Identify which cell holds the provided text, then report its (X, Y) central coordinate. 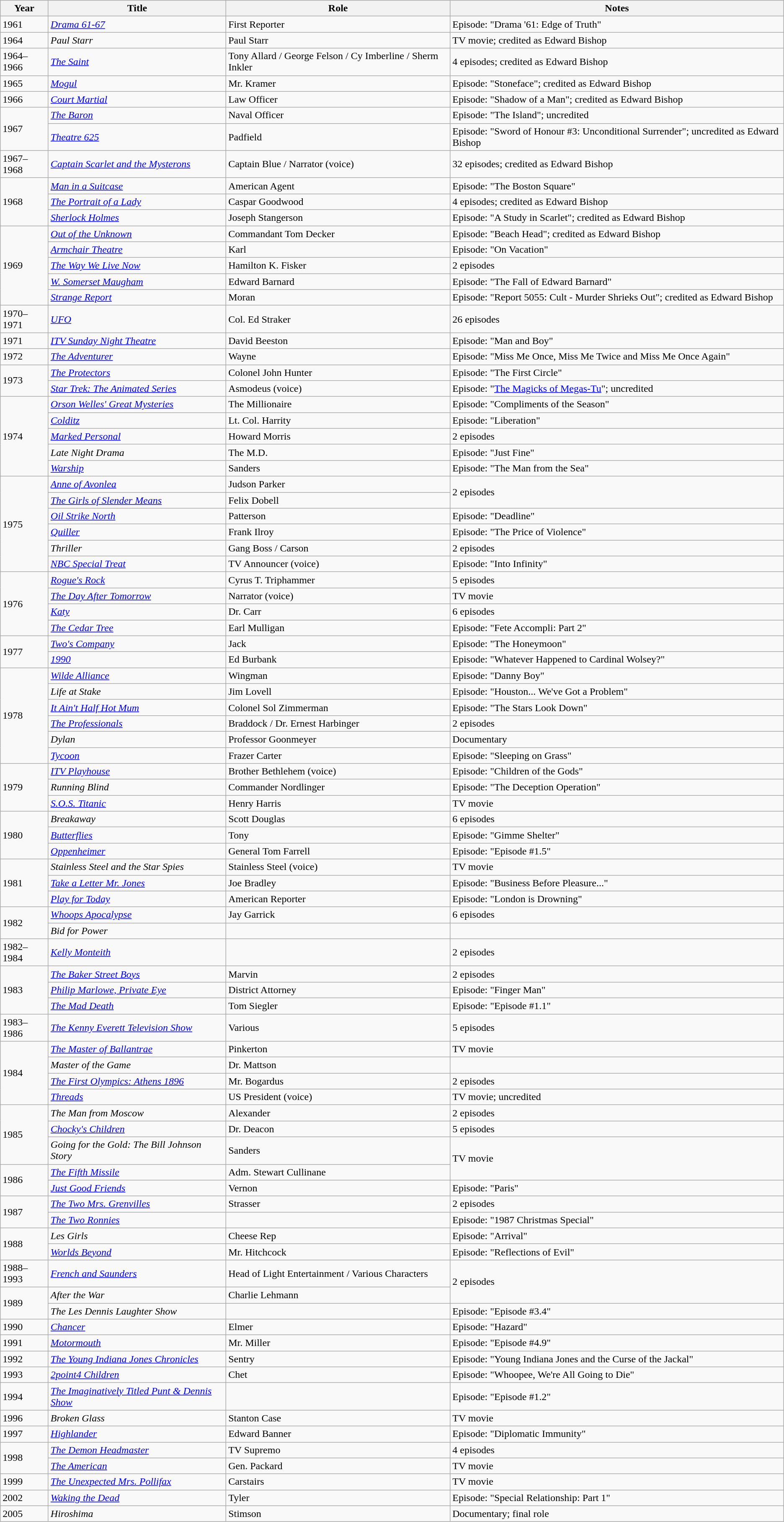
Waking the Dead (137, 1498)
Episode: "Arrival" (617, 1236)
Episode: "A Study in Scarlet"; credited as Edward Bishop (617, 217)
Adm. Stewart Cullinane (338, 1172)
Two's Company (137, 644)
Episode: "Houston... We've Got a Problem" (617, 691)
Chet (338, 1375)
The Master of Ballantrae (137, 1049)
Head of Light Entertainment / Various Characters (338, 1273)
Out of the Unknown (137, 233)
Frank Ilroy (338, 532)
Katy (137, 612)
Brother Bethlehem (voice) (338, 771)
1969 (24, 265)
Commander Nordlinger (338, 787)
Episode: "Sword of Honour #3: Unconditional Surrender"; uncredited as Edward Bishop (617, 137)
Professor Goonmeyer (338, 739)
Mogul (137, 83)
Oil Strike North (137, 516)
Episode: "Episode #1.2" (617, 1396)
Jim Lovell (338, 691)
Felix Dobell (338, 500)
Asmodeus (voice) (338, 388)
1974 (24, 436)
1978 (24, 715)
Tycoon (137, 756)
Take a Letter Mr. Jones (137, 883)
The Millionaire (338, 404)
Stimson (338, 1514)
Orson Welles' Great Mysteries (137, 404)
Broken Glass (137, 1418)
Episode: "Report 5055: Cult - Murder Shrieks Out"; credited as Edward Bishop (617, 298)
The Demon Headmaster (137, 1450)
Wilde Alliance (137, 676)
French and Saunders (137, 1273)
Motormouth (137, 1343)
The Girls of Slender Means (137, 500)
Episode: "Sleeping on Grass" (617, 756)
Charlie Lehmann (338, 1295)
1967 (24, 129)
Episode: "Children of the Gods" (617, 771)
Henry Harris (338, 803)
1973 (24, 380)
W. Somerset Maugham (137, 282)
Wayne (338, 357)
Dr. Deacon (338, 1129)
Patterson (338, 516)
Episode: "Fete Accompli: Part 2" (617, 628)
The Imaginatively Titled Punt & Dennis Show (137, 1396)
Frazer Carter (338, 756)
Episode: "Episode #1.5" (617, 851)
1982–1984 (24, 952)
Highlander (137, 1434)
TV Announcer (voice) (338, 564)
Episode: "The Stars Look Down" (617, 707)
Episode: "Man and Boy" (617, 341)
1997 (24, 1434)
1965 (24, 83)
Episode: "Drama '61: Edge of Truth" (617, 24)
Going for the Gold: The Bill Johnson Story (137, 1151)
Wingman (338, 676)
1964–1966 (24, 62)
Late Night Drama (137, 452)
Elmer (338, 1327)
Tyler (338, 1498)
Scott Douglas (338, 819)
Stanton Case (338, 1418)
Marvin (338, 974)
1970–1971 (24, 319)
The First Olympics: Athens 1896 (137, 1081)
Chancer (137, 1327)
Court Martial (137, 99)
Hiroshima (137, 1514)
Just Good Friends (137, 1188)
Episode: "Gimme Shelter" (617, 835)
Episode: "The Fall of Edward Barnard" (617, 282)
Mr. Miller (338, 1343)
1989 (24, 1303)
Episode: "Into Infinity" (617, 564)
26 episodes (617, 319)
The Adventurer (137, 357)
Sherlock Holmes (137, 217)
Commandant Tom Decker (338, 233)
Notes (617, 8)
Episode: "Reflections of Evil" (617, 1252)
Episode: "Danny Boy" (617, 676)
Moran (338, 298)
Cheese Rep (338, 1236)
Episode: "Miss Me Once, Miss Me Twice and Miss Me Once Again" (617, 357)
Episode: "The Island"; uncredited (617, 115)
Episode: "Deadline" (617, 516)
Oppenheimer (137, 851)
Dr. Carr (338, 612)
32 episodes; credited as Edward Bishop (617, 164)
Thriller (137, 548)
The Two Ronnies (137, 1220)
Dylan (137, 739)
1982 (24, 923)
1983–1986 (24, 1028)
Episode: "Business Before Pleasure..." (617, 883)
1971 (24, 341)
Colonel Sol Zimmerman (338, 707)
1994 (24, 1396)
After the War (137, 1295)
Documentary (617, 739)
Quiller (137, 532)
Episode: "The Price of Violence" (617, 532)
The Baker Street Boys (137, 974)
Armchair Theatre (137, 250)
Episode: "London is Drowning" (617, 899)
Mr. Hitchcock (338, 1252)
1972 (24, 357)
The Professionals (137, 723)
Episode: "The Man from the Sea" (617, 468)
Narrator (voice) (338, 596)
Episode: "Whoopee, We're All Going to Die" (617, 1375)
Star Trek: The Animated Series (137, 388)
The Two Mrs. Grenvilles (137, 1204)
Episode: "On Vacation" (617, 250)
Gen. Packard (338, 1466)
The Young Indiana Jones Chronicles (137, 1359)
Les Girls (137, 1236)
Captain Scarlet and the Mysterons (137, 164)
1981 (24, 883)
Col. Ed Straker (338, 319)
Theatre 625 (137, 137)
NBC Special Treat (137, 564)
Episode: "Beach Head"; credited as Edward Bishop (617, 233)
TV movie; credited as Edward Bishop (617, 40)
The American (137, 1466)
Kelly Monteith (137, 952)
Episode: "Episode #3.4" (617, 1311)
The Baron (137, 115)
The Mad Death (137, 1006)
Whoops Apocalypse (137, 915)
Vernon (338, 1188)
First Reporter (338, 24)
1998 (24, 1458)
Padfield (338, 137)
Carstairs (338, 1482)
District Attorney (338, 990)
1991 (24, 1343)
Braddock / Dr. Ernest Harbinger (338, 723)
It Ain't Half Hot Mum (137, 707)
Episode: "Special Relationship: Part 1" (617, 1498)
Ed Burbank (338, 660)
Tony (338, 835)
ITV Sunday Night Theatre (137, 341)
Bid for Power (137, 931)
Anne of Avonlea (137, 484)
Karl (338, 250)
1985 (24, 1135)
Hamilton K. Fisker (338, 266)
TV movie; uncredited (617, 1097)
Episode: "Paris" (617, 1188)
American Reporter (338, 899)
Episode: "1987 Christmas Special" (617, 1220)
Title (137, 8)
Earl Mulligan (338, 628)
Episode: "Shadow of a Man"; credited as Edward Bishop (617, 99)
1983 (24, 990)
1988 (24, 1244)
Episode: "The Deception Operation" (617, 787)
The M.D. (338, 452)
1977 (24, 652)
Man in a Suitcase (137, 186)
Strange Report (137, 298)
1979 (24, 787)
1987 (24, 1212)
Episode: "Finger Man" (617, 990)
Jay Garrick (338, 915)
Life at Stake (137, 691)
TV Supremo (338, 1450)
The Portrait of a Lady (137, 202)
Marked Personal (137, 436)
Cyrus T. Triphammer (338, 580)
Year (24, 8)
Master of the Game (137, 1065)
American Agent (338, 186)
Philip Marlowe, Private Eye (137, 990)
1966 (24, 99)
Edward Banner (338, 1434)
Episode: "Episode #4.9" (617, 1343)
Lt. Col. Harrity (338, 420)
Caspar Goodwood (338, 202)
1984 (24, 1073)
1964 (24, 40)
Episode: "Just Fine" (617, 452)
1976 (24, 604)
Episode: "The Boston Square" (617, 186)
US President (voice) (338, 1097)
Role (338, 8)
The Cedar Tree (137, 628)
Joe Bradley (338, 883)
Episode: "Liberation" (617, 420)
The Protectors (137, 373)
Documentary; final role (617, 1514)
Alexander (338, 1113)
Law Officer (338, 99)
1986 (24, 1180)
Jack (338, 644)
Colonel John Hunter (338, 373)
The Kenny Everett Television Show (137, 1028)
1993 (24, 1375)
Episode: "Episode #1.1" (617, 1006)
Episode: "Whatever Happened to Cardinal Wolsey?" (617, 660)
2005 (24, 1514)
Play for Today (137, 899)
Gang Boss / Carson (338, 548)
Tom Siegler (338, 1006)
The Day After Tomorrow (137, 596)
Pinkerton (338, 1049)
Running Blind (137, 787)
1980 (24, 835)
1996 (24, 1418)
Edward Barnard (338, 282)
1975 (24, 524)
1967–1968 (24, 164)
The Fifth Missile (137, 1172)
Episode: "Diplomatic Immunity" (617, 1434)
Mr. Kramer (338, 83)
1968 (24, 202)
Chocky's Children (137, 1129)
The Les Dennis Laughter Show (137, 1311)
Episode: "The First Circle" (617, 373)
Sentry (338, 1359)
The Way We Live Now (137, 266)
Dr. Mattson (338, 1065)
Episode: "Young Indiana Jones and the Curse of the Jackal" (617, 1359)
Stainless Steel (voice) (338, 867)
Episode: "Stoneface"; credited as Edward Bishop (617, 83)
1961 (24, 24)
Howard Morris (338, 436)
Breakaway (137, 819)
UFO (137, 319)
Episode: "The Magicks of Megas-Tu"; uncredited (617, 388)
Butterflies (137, 835)
4 episodes (617, 1450)
The Saint (137, 62)
ITV Playhouse (137, 771)
Captain Blue / Narrator (voice) (338, 164)
Drama 61-67 (137, 24)
1988–1993 (24, 1273)
Various (338, 1028)
S.O.S. Titanic (137, 803)
2point4 Children (137, 1375)
The Man from Moscow (137, 1113)
1992 (24, 1359)
2002 (24, 1498)
Colditz (137, 420)
1999 (24, 1482)
Strasser (338, 1204)
Stainless Steel and the Star Spies (137, 867)
Warship (137, 468)
Naval Officer (338, 115)
Episode: "Hazard" (617, 1327)
Tony Allard / George Felson / Cy Imberline / Sherm Inkler (338, 62)
Episode: "The Honeymoon" (617, 644)
Worlds Beyond (137, 1252)
Episode: "Compliments of the Season" (617, 404)
Rogue's Rock (137, 580)
The Unexpected Mrs. Pollifax (137, 1482)
Joseph Stangerson (338, 217)
General Tom Farrell (338, 851)
David Beeston (338, 341)
Threads (137, 1097)
Judson Parker (338, 484)
Mr. Bogardus (338, 1081)
